From the cell containing the given text, extract its center point as (X, Y) coordinate. 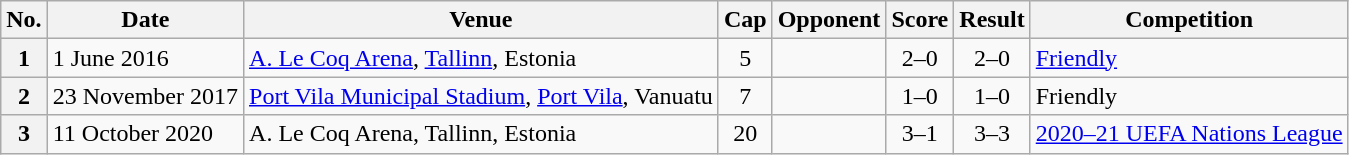
3–1 (920, 134)
No. (24, 20)
2 (24, 96)
Port Vila Municipal Stadium, Port Vila, Vanuatu (482, 96)
Venue (482, 20)
Cap (745, 20)
20 (745, 134)
Opponent (829, 20)
7 (745, 96)
2020–21 UEFA Nations League (1189, 134)
23 November 2017 (145, 96)
Date (145, 20)
5 (745, 58)
Score (920, 20)
3 (24, 134)
3–3 (992, 134)
1 (24, 58)
Competition (1189, 20)
Result (992, 20)
1 June 2016 (145, 58)
11 October 2020 (145, 134)
